Locate the cell with the specified text and output its [x, y] center coordinate. 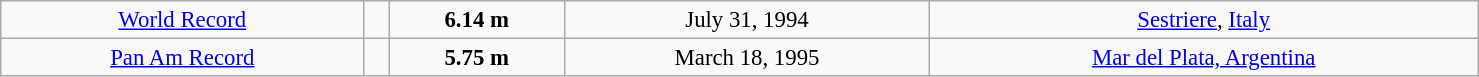
Pan Am Record [182, 58]
5.75 m [477, 58]
Mar del Plata, Argentina [1204, 58]
World Record [182, 20]
Sestriere, Italy [1204, 20]
March 18, 1995 [747, 58]
July 31, 1994 [747, 20]
6.14 m [477, 20]
